Detect which cell encompasses the target text, then output its (x, y) center coordinate. 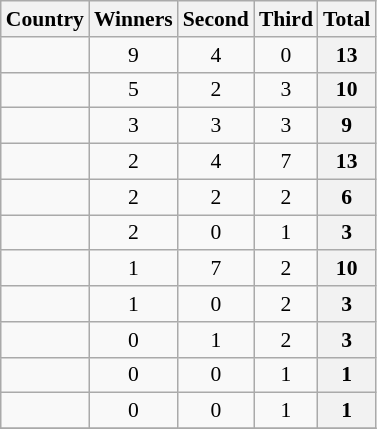
Second (216, 19)
Country (45, 19)
Third (286, 19)
6 (346, 197)
Total (346, 19)
Winners (134, 19)
5 (134, 90)
